Detect which cell encompasses the target text, then output its [X, Y] center coordinate. 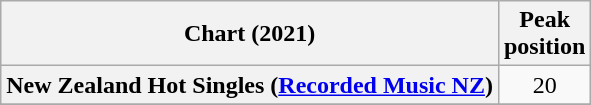
20 [544, 85]
New Zealand Hot Singles (Recorded Music NZ) [250, 85]
Chart (2021) [250, 34]
Peak position [544, 34]
